Find where the given text appears and provide that cell's center as [X, Y] coordinate. 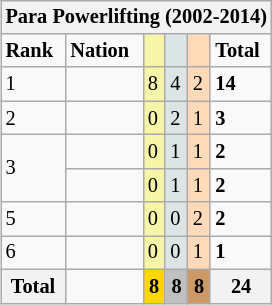
14 [241, 84]
Nation [104, 51]
5 [34, 219]
6 [34, 253]
Para Powerlifting (2002-2014) [136, 17]
Rank [34, 51]
24 [241, 286]
4 [176, 84]
